Output the [X, Y] coordinate of the center of the cell containing the given text.  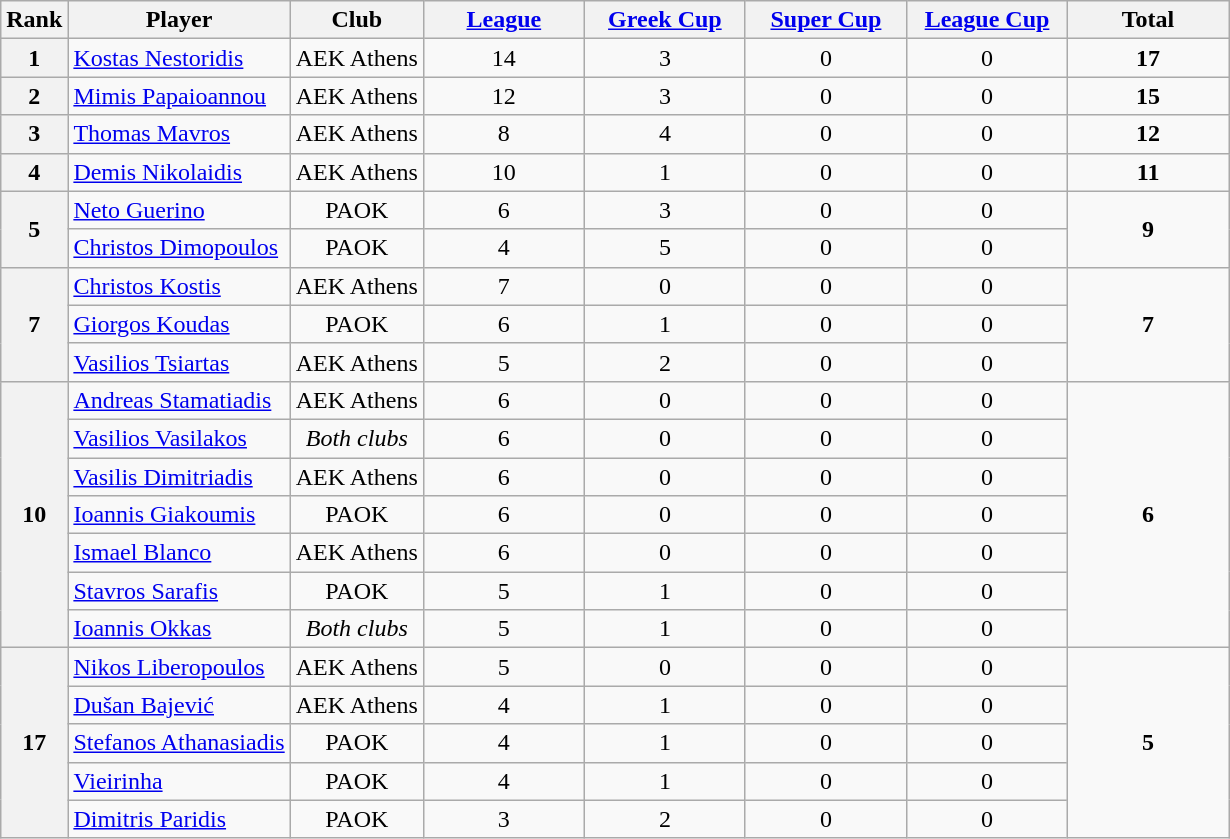
Greek Cup [664, 20]
11 [1148, 172]
Stavros Sarafis [179, 591]
League Cup [986, 20]
Vieirinha [179, 781]
Stefanos Athanasiadis [179, 743]
Club [356, 20]
Total [1148, 20]
Dimitris Paridis [179, 819]
Nikos Liberopoulos [179, 667]
Andreas Stamatiadis [179, 400]
8 [504, 134]
Thomas Mavros [179, 134]
14 [504, 58]
Player [179, 20]
Demis Nikolaidis [179, 172]
Rank [34, 20]
League [504, 20]
Ismael Blanco [179, 553]
Vasilis Dimitriadis [179, 477]
Ioannis Giakoumis [179, 515]
Mimis Papaioannou [179, 96]
Dušan Bajević [179, 705]
Christos Dimopoulos [179, 248]
Christos Kostis [179, 286]
Ioannis Okkas [179, 629]
Kostas Nestoridis [179, 58]
Vasilios Tsiartas [179, 362]
Giorgos Koudas [179, 324]
9 [1148, 229]
Vasilios Vasilakos [179, 438]
Neto Guerino [179, 210]
Super Cup [826, 20]
15 [1148, 96]
